Locate the cell with the specified text and output its (X, Y) center coordinate. 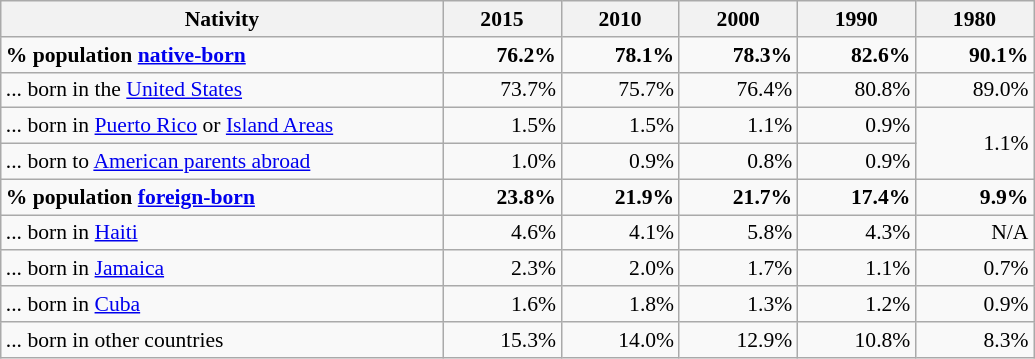
75.7% (620, 90)
8.3% (974, 340)
12.9% (738, 340)
... born to American parents abroad (222, 162)
90.1% (974, 55)
2010 (620, 19)
14.0% (620, 340)
... born in other countries (222, 340)
... born in Haiti (222, 233)
... born in the United States (222, 90)
76.2% (502, 55)
82.6% (856, 55)
23.8% (502, 197)
1.3% (738, 304)
... born in Jamaica (222, 269)
1.7% (738, 269)
2015 (502, 19)
4.6% (502, 233)
2.3% (502, 269)
2000 (738, 19)
78.1% (620, 55)
1980 (974, 19)
9.9% (974, 197)
1.8% (620, 304)
1.6% (502, 304)
% population foreign-born (222, 197)
1.0% (502, 162)
... born in Cuba (222, 304)
76.4% (738, 90)
0.7% (974, 269)
80.8% (856, 90)
... born in Puerto Rico or Island Areas (222, 126)
5.8% (738, 233)
21.9% (620, 197)
% population native-born (222, 55)
21.7% (738, 197)
N/A (974, 233)
4.3% (856, 233)
Nativity (222, 19)
2.0% (620, 269)
15.3% (502, 340)
0.8% (738, 162)
73.7% (502, 90)
10.8% (856, 340)
4.1% (620, 233)
78.3% (738, 55)
1.2% (856, 304)
89.0% (974, 90)
17.4% (856, 197)
1990 (856, 19)
